Scan for the cell matching the given text and deliver its (x, y) coordinate at center. 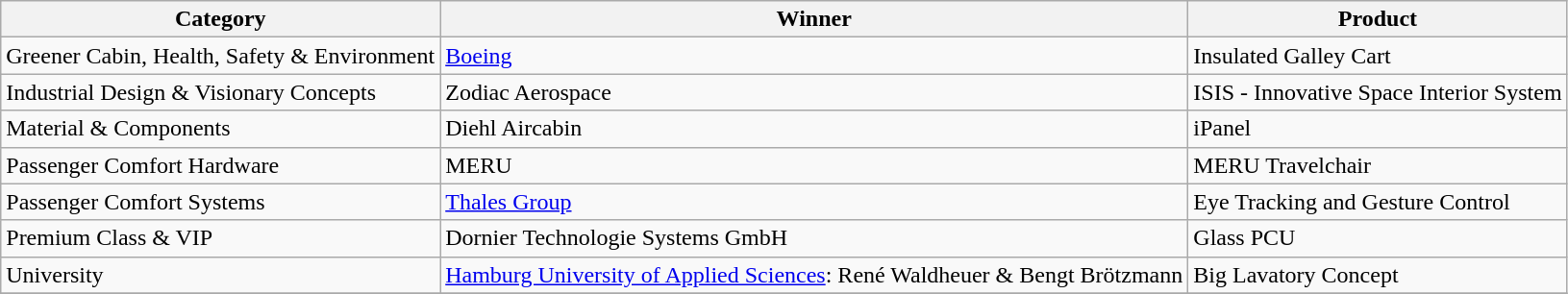
University (221, 275)
MERU (814, 165)
MERU Travelchair (1378, 165)
Dornier Technologie Systems GmbH (814, 238)
Diehl Aircabin (814, 129)
Big Lavatory Concept (1378, 275)
iPanel (1378, 129)
Glass PCU (1378, 238)
Eye Tracking and Gesture Control (1378, 202)
Product (1378, 19)
Insulated Galley Cart (1378, 56)
Category (221, 19)
ISIS - Innovative Space Interior System (1378, 92)
Boeing (814, 56)
Passenger Comfort Hardware (221, 165)
Premium Class & VIP (221, 238)
Industrial Design & Visionary Concepts (221, 92)
Zodiac Aerospace (814, 92)
Winner (814, 19)
Greener Cabin, Health, Safety & Environment (221, 56)
Thales Group (814, 202)
Material & Components (221, 129)
Hamburg University of Applied Sciences: René Waldheuer & Bengt Brötzmann (814, 275)
Passenger Comfort Systems (221, 202)
